Scan for the cell matching the given text and deliver its (X, Y) coordinate at center. 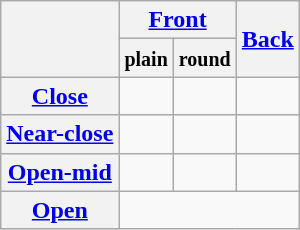
Front (178, 20)
Near-close (60, 134)
round (204, 58)
Open (60, 210)
plain (146, 58)
Open-mid (60, 172)
Close (60, 96)
Back (268, 39)
